Identify which cell holds the provided text, then report its [X, Y] central coordinate. 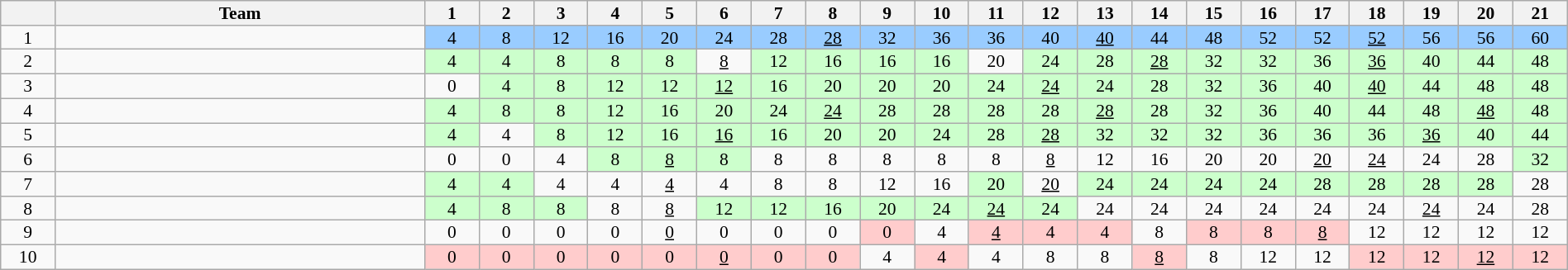
19 [1432, 13]
11 [996, 13]
Team [240, 13]
21 [1540, 13]
60 [1540, 38]
17 [1322, 13]
15 [1214, 13]
14 [1159, 13]
13 [1105, 13]
18 [1377, 13]
